Return (x, y) of the center of cell containing provided text 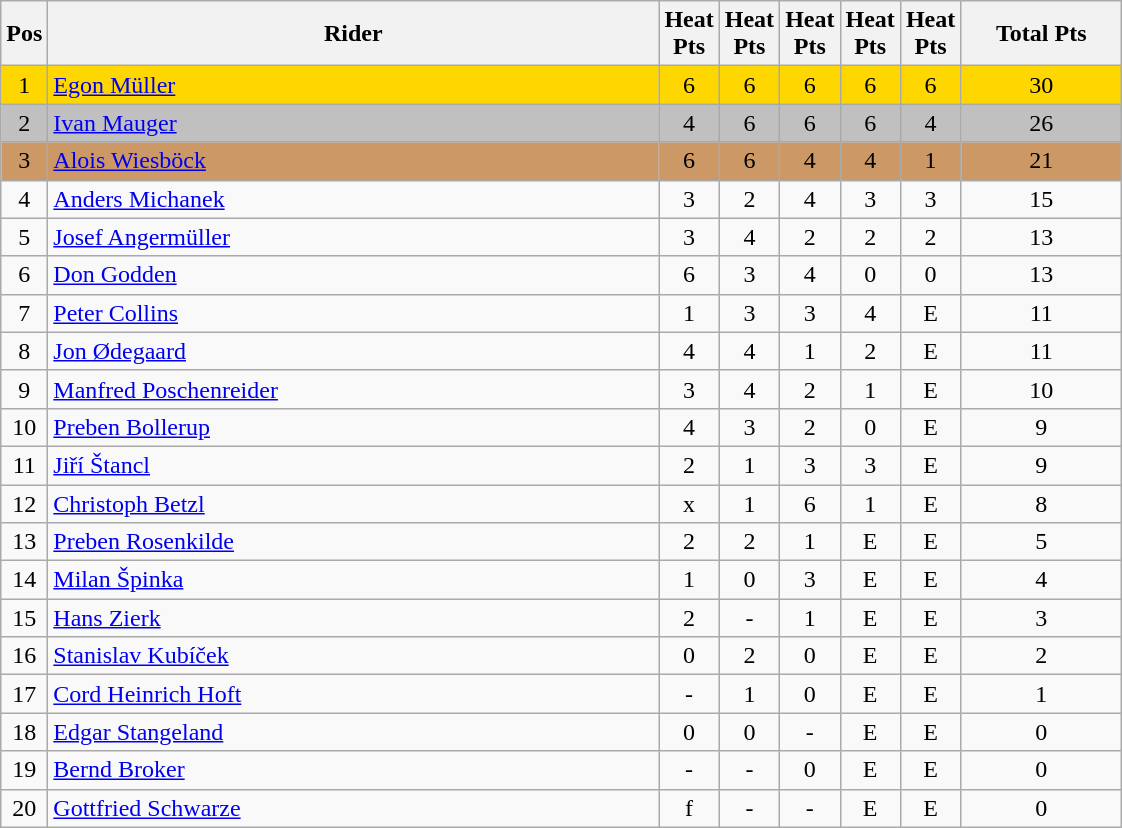
Bernd Broker (354, 770)
20 (24, 808)
Egon Müller (354, 85)
Milan Špinka (354, 580)
Stanislav Kubíček (354, 656)
Rider (354, 34)
Jon Ødegaard (354, 351)
26 (1042, 123)
Don Godden (354, 275)
Christoph Betzl (354, 503)
Edgar Stangeland (354, 732)
18 (24, 732)
Total Pts (1042, 34)
Preben Bollerup (354, 427)
14 (24, 580)
f (689, 808)
Josef Angermüller (354, 237)
Pos (24, 34)
19 (24, 770)
Peter Collins (354, 313)
Jiří Štancl (354, 465)
30 (1042, 85)
Preben Rosenkilde (354, 542)
Gottfried Schwarze (354, 808)
16 (24, 656)
17 (24, 694)
x (689, 503)
21 (1042, 161)
7 (24, 313)
12 (24, 503)
Hans Zierk (354, 618)
Ivan Mauger (354, 123)
Manfred Poschenreider (354, 389)
Cord Heinrich Hoft (354, 694)
Anders Michanek (354, 199)
Alois Wiesböck (354, 161)
